For the text-containing cell, return its midpoint in (x, y) coordinate format. 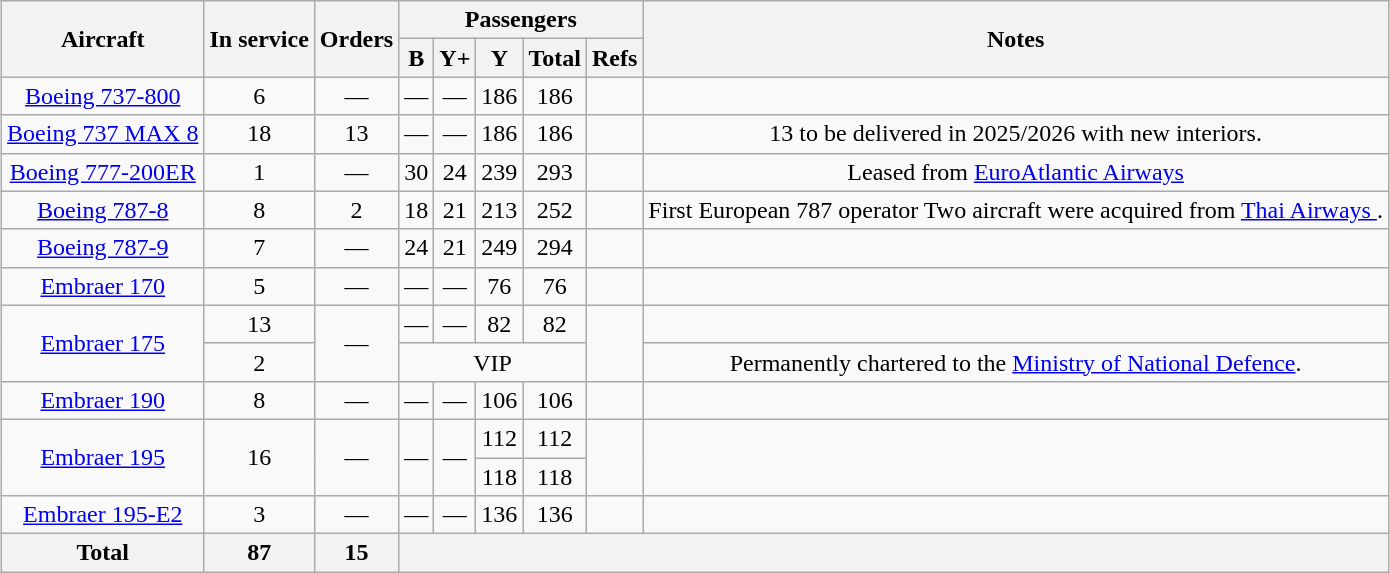
252 (555, 210)
In service (259, 39)
Embraer 190 (103, 400)
30 (416, 172)
294 (555, 248)
Boeing 737-800 (103, 96)
VIP (493, 362)
293 (555, 172)
5 (259, 286)
16 (259, 457)
Boeing 737 MAX 8 (103, 134)
Embraer 170 (103, 286)
B (416, 58)
First European 787 operator Two aircraft were acquired from Thai Airways . (1016, 210)
249 (500, 248)
Embraer 175 (103, 343)
Embraer 195 (103, 457)
Refs (614, 58)
Orders (356, 39)
15 (356, 553)
Boeing 787-8 (103, 210)
7 (259, 248)
239 (500, 172)
Y (500, 58)
13 to be delivered in 2025/2026 with new interiors. (1016, 134)
Leased from EuroAtlantic Airways (1016, 172)
Embraer 195-E2 (103, 515)
Boeing 787-9 (103, 248)
Boeing 777-200ER (103, 172)
Y+ (455, 58)
6 (259, 96)
1 (259, 172)
213 (500, 210)
Aircraft (103, 39)
Passengers (521, 20)
Permanently chartered to the Ministry of National Defence. (1016, 362)
3 (259, 515)
87 (259, 553)
Notes (1016, 39)
